Search for the cell housing the specified text and yield its (X, Y) center coordinate. 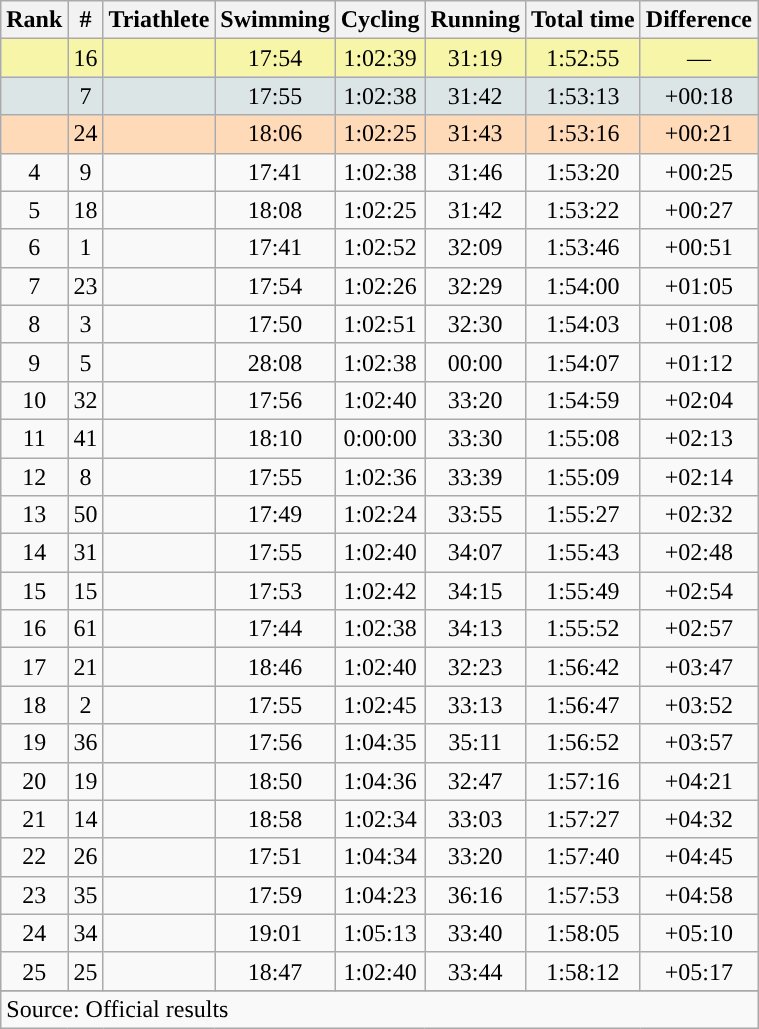
12 (34, 477)
1:05:13 (380, 933)
33:55 (475, 515)
1:02:51 (380, 324)
35 (86, 895)
50 (86, 515)
+02:57 (698, 629)
18:47 (275, 971)
18:06 (275, 134)
+02:04 (698, 400)
+03:47 (698, 667)
17:59 (275, 895)
3 (86, 324)
1:02:45 (380, 705)
17:51 (275, 857)
+02:54 (698, 591)
1:02:42 (380, 591)
+04:45 (698, 857)
+04:58 (698, 895)
1:02:34 (380, 819)
1:04:35 (380, 743)
1:53:13 (582, 96)
36:16 (475, 895)
+00:51 (698, 248)
1:53:16 (582, 134)
1:53:22 (582, 210)
1:55:08 (582, 438)
36 (86, 743)
1:04:34 (380, 857)
32:09 (475, 248)
Source: Official results (380, 1009)
34:13 (475, 629)
34 (86, 933)
00:00 (475, 362)
1:52:55 (582, 58)
— (698, 58)
20 (34, 781)
17:49 (275, 515)
31 (86, 553)
1:53:20 (582, 172)
# (86, 20)
28:08 (275, 362)
1:56:42 (582, 667)
1:56:52 (582, 743)
+01:05 (698, 286)
34:15 (475, 591)
1:02:26 (380, 286)
2 (86, 705)
+00:25 (698, 172)
+05:10 (698, 933)
1:56:47 (582, 705)
61 (86, 629)
+04:21 (698, 781)
Difference (698, 20)
26 (86, 857)
+01:12 (698, 362)
1:55:49 (582, 591)
+00:27 (698, 210)
+02:32 (698, 515)
1:02:36 (380, 477)
1:57:40 (582, 857)
1:58:05 (582, 933)
31:19 (475, 58)
1:54:59 (582, 400)
1:55:09 (582, 477)
1:02:24 (380, 515)
33:39 (475, 477)
1:55:27 (582, 515)
17:50 (275, 324)
35:11 (475, 743)
+02:14 (698, 477)
32:30 (475, 324)
32:47 (475, 781)
Total time (582, 20)
1:55:52 (582, 629)
33:13 (475, 705)
+03:52 (698, 705)
+00:18 (698, 96)
34:07 (475, 553)
1:54:07 (582, 362)
+03:57 (698, 743)
4 (34, 172)
32:29 (475, 286)
11 (34, 438)
18:10 (275, 438)
1:57:53 (582, 895)
19:01 (275, 933)
17:44 (275, 629)
1:54:03 (582, 324)
1:55:43 (582, 553)
13 (34, 515)
33:30 (475, 438)
Cycling (380, 20)
31:46 (475, 172)
41 (86, 438)
Triathlete (159, 20)
Swimming (275, 20)
+04:32 (698, 819)
1:57:27 (582, 819)
+05:17 (698, 971)
+01:08 (698, 324)
6 (34, 248)
32 (86, 400)
Rank (34, 20)
1:58:12 (582, 971)
18:58 (275, 819)
17 (34, 667)
22 (34, 857)
17:53 (275, 591)
18:50 (275, 781)
10 (34, 400)
1:02:52 (380, 248)
+00:21 (698, 134)
1:04:36 (380, 781)
1:02:39 (380, 58)
0:00:00 (380, 438)
+02:48 (698, 553)
33:44 (475, 971)
33:40 (475, 933)
31:43 (475, 134)
1:57:16 (582, 781)
18:08 (275, 210)
33:03 (475, 819)
Running (475, 20)
18:46 (275, 667)
1:54:00 (582, 286)
32:23 (475, 667)
1:53:46 (582, 248)
+02:13 (698, 438)
1 (86, 248)
1:04:23 (380, 895)
